Capture the cell that displays the provided text and extract its (x, y) central coordinate. 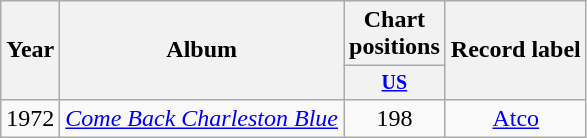
198 (395, 118)
Atco (516, 118)
Chart positions (395, 34)
Album (202, 50)
Year (30, 50)
1972 (30, 118)
Record label (516, 50)
Come Back Charleston Blue (202, 118)
US (395, 82)
